Find where the given text appears and provide that cell's center as (x, y) coordinate. 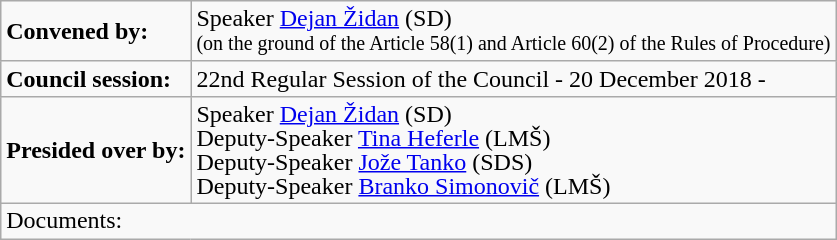
Presided over by: (96, 150)
22nd Regular Session of the Council - 20 December 2018 - (514, 78)
Speaker Dejan Židan (SD)(on the ground of the Article 58(1) and Article 60(2) of the Rules of Procedure) (514, 32)
Documents: (418, 220)
Council session: (96, 78)
Convened by: (96, 32)
Speaker Dejan Židan (SD)Deputy-Speaker Tina Heferle (LMŠ)Deputy-Speaker Jože Tanko (SDS)Deputy-Speaker Branko Simonovič (LMŠ) (514, 150)
